Extract the (x, y) coordinate from the center of the cell holding the provided text.  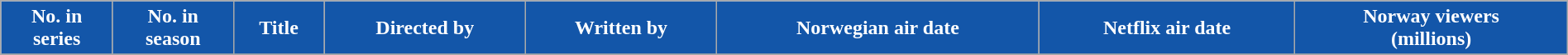
Norwegian air date (878, 28)
Norway viewers(millions) (1431, 28)
Title (279, 28)
Written by (622, 28)
No. inseason (173, 28)
Netflix air date (1167, 28)
Directed by (425, 28)
No. inseries (57, 28)
